Return (x, y) of the center of cell containing provided text 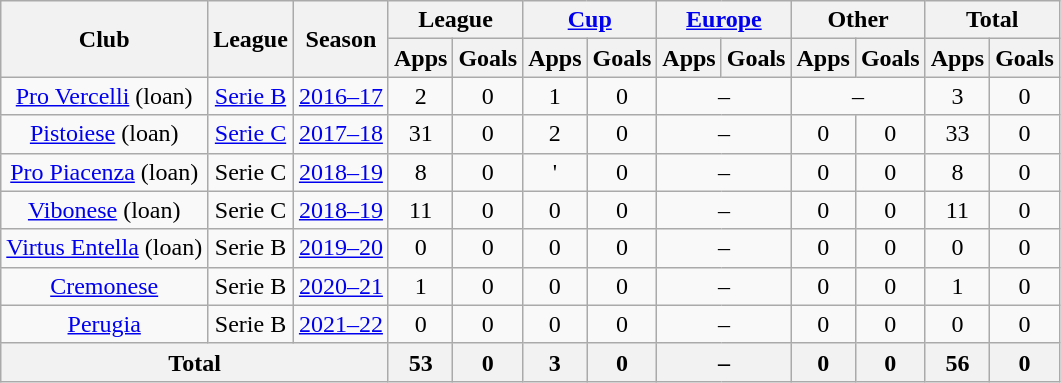
Other (858, 20)
Cup (590, 20)
31 (420, 134)
' (555, 172)
Cremonese (104, 286)
2020–21 (340, 286)
Pro Vercelli (loan) (104, 96)
Pro Piacenza (loan) (104, 172)
Club (104, 39)
2019–20 (340, 248)
Virtus Entella (loan) (104, 248)
2017–18 (340, 134)
Pistoiese (loan) (104, 134)
53 (420, 362)
Perugia (104, 324)
Vibonese (loan) (104, 210)
Europe (724, 20)
56 (957, 362)
33 (957, 134)
2021–22 (340, 324)
Season (340, 39)
2016–17 (340, 96)
